Identify which cell holds the provided text, then report its [x, y] central coordinate. 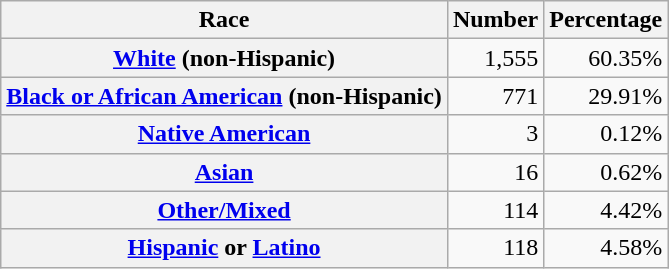
60.35% [606, 58]
Number [495, 20]
4.58% [606, 248]
Race [224, 20]
0.62% [606, 172]
0.12% [606, 134]
114 [495, 210]
3 [495, 134]
118 [495, 248]
1,555 [495, 58]
771 [495, 96]
Asian [224, 172]
Percentage [606, 20]
Black or African American (non-Hispanic) [224, 96]
4.42% [606, 210]
Native American [224, 134]
Other/Mixed [224, 210]
Hispanic or Latino [224, 248]
29.91% [606, 96]
16 [495, 172]
White (non-Hispanic) [224, 58]
